Return (X, Y) of the center of cell containing provided text 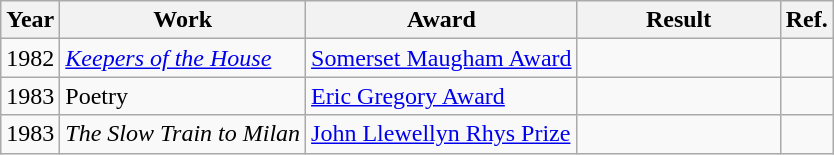
Poetry (183, 96)
The Slow Train to Milan (183, 134)
Award (442, 20)
Year (30, 20)
Keepers of the House (183, 58)
Somerset Maugham Award (442, 58)
John Llewellyn Rhys Prize (442, 134)
1982 (30, 58)
Work (183, 20)
Eric Gregory Award (442, 96)
Result (678, 20)
Ref. (806, 20)
